Capture the cell that displays the provided text and extract its (X, Y) central coordinate. 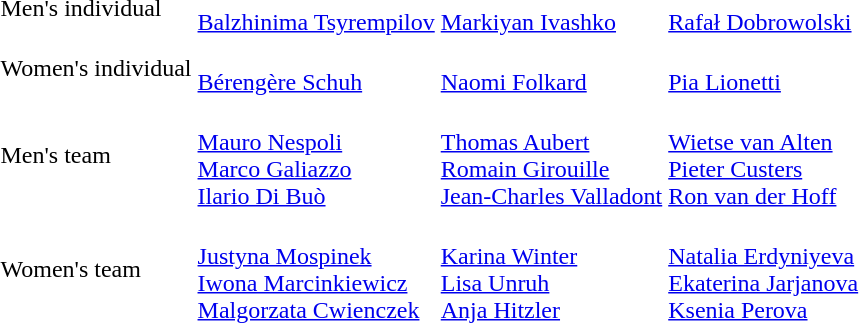
Bérengère Schuh (316, 68)
Mauro Nespoli Marco Galiazzo Ilario Di Buò (316, 156)
Thomas Aubert Romain Girouille Jean-Charles Valladont (552, 156)
Naomi Folkard (552, 68)
